For the text-containing cell, return its midpoint in [X, Y] coordinate format. 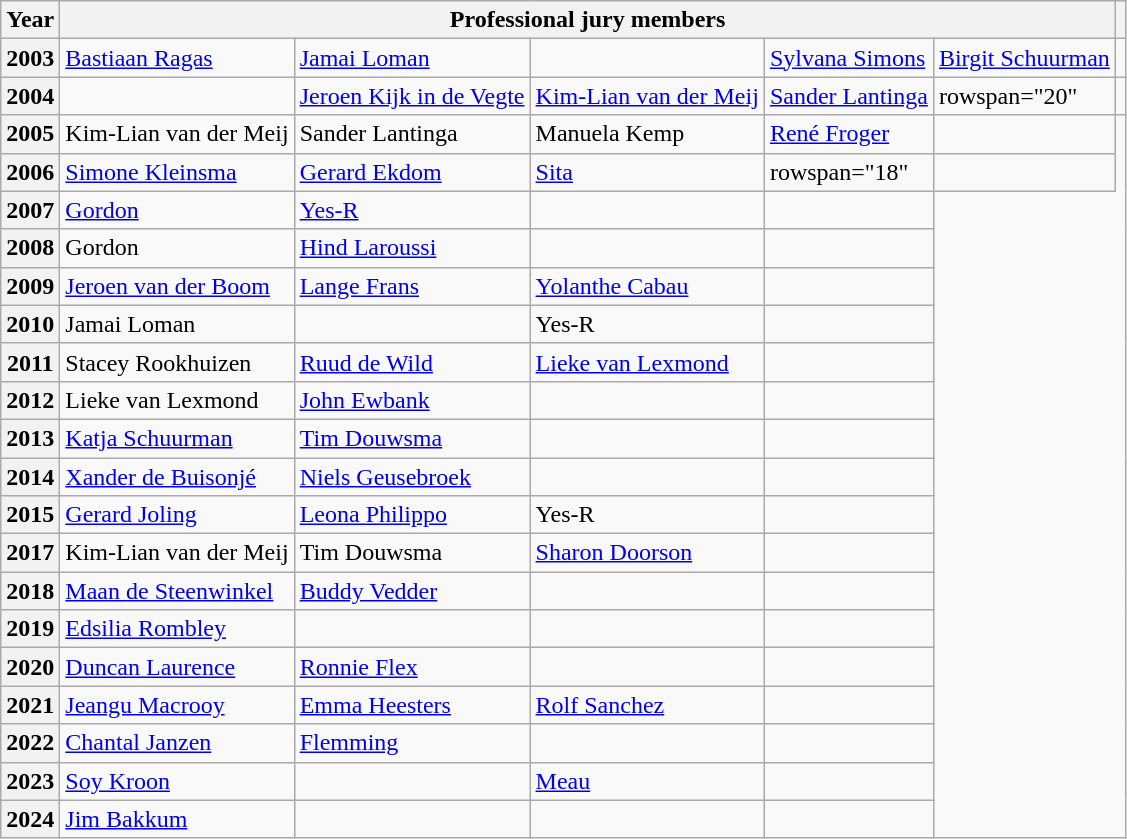
2010 [30, 324]
2006 [30, 172]
Sharon Doorson [647, 553]
Manuela Kemp [647, 134]
Leona Philippo [412, 515]
Soy Kroon [177, 781]
Xander de Buisonjé [177, 477]
John Ewbank [412, 400]
2015 [30, 515]
2017 [30, 553]
Ruud de Wild [412, 362]
Jeangu Macrooy [177, 705]
Sylvana Simons [848, 58]
Maan de Steenwinkel [177, 591]
2022 [30, 743]
2011 [30, 362]
Chantal Janzen [177, 743]
Yolanthe Cabau [647, 286]
Jeroen van der Boom [177, 286]
Buddy Vedder [412, 591]
Lange Frans [412, 286]
Flemming [412, 743]
Hind Laroussi [412, 248]
2024 [30, 819]
Niels Geusebroek [412, 477]
Birgit Schuurman [1024, 58]
Ronnie Flex [412, 667]
Jeroen Kijk in de Vegte [412, 96]
rowspan="18" [848, 172]
2008 [30, 248]
2020 [30, 667]
Stacey Rookhuizen [177, 362]
René Froger [848, 134]
2013 [30, 438]
2004 [30, 96]
Gerard Ekdom [412, 172]
Gerard Joling [177, 515]
Simone Kleinsma [177, 172]
2007 [30, 210]
Year [30, 20]
2005 [30, 134]
rowspan="20" [1024, 96]
Meau [647, 781]
2018 [30, 591]
Duncan Laurence [177, 667]
2019 [30, 629]
2023 [30, 781]
Professional jury members [588, 20]
2012 [30, 400]
2009 [30, 286]
Rolf Sanchez [647, 705]
Sita [647, 172]
2014 [30, 477]
Emma Heesters [412, 705]
Katja Schuurman [177, 438]
Bastiaan Ragas [177, 58]
Edsilia Rombley [177, 629]
2021 [30, 705]
2003 [30, 58]
Jim Bakkum [177, 819]
